Search for the cell housing the specified text and yield its [x, y] center coordinate. 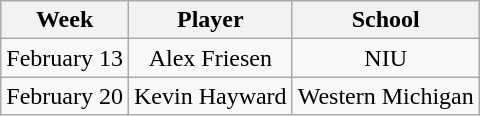
NIU [386, 58]
Western Michigan [386, 96]
Kevin Hayward [210, 96]
February 20 [65, 96]
School [386, 20]
Week [65, 20]
Alex Friesen [210, 58]
February 13 [65, 58]
Player [210, 20]
